Detect which cell encompasses the target text, then output its [X, Y] center coordinate. 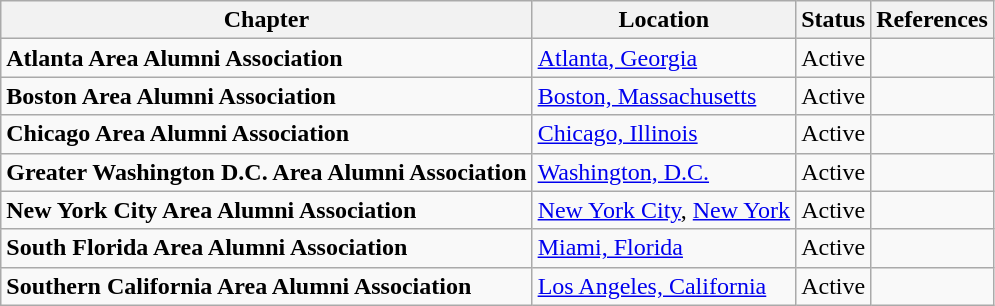
Miami, Florida [664, 248]
New York City Area Alumni Association [266, 210]
Boston Area Alumni Association [266, 96]
Atlanta, Georgia [664, 58]
Atlanta Area Alumni Association [266, 58]
Los Angeles, California [664, 286]
References [932, 20]
Status [834, 20]
Location [664, 20]
New York City, New York [664, 210]
South Florida Area Alumni Association [266, 248]
Boston, Massachusetts [664, 96]
Greater Washington D.C. Area Alumni Association [266, 172]
Chicago Area Alumni Association [266, 134]
Washington, D.C. [664, 172]
Chapter [266, 20]
Southern California Area Alumni Association [266, 286]
Chicago, Illinois [664, 134]
